Determine the [X, Y] coordinate at the center of the cell enclosing the given text.  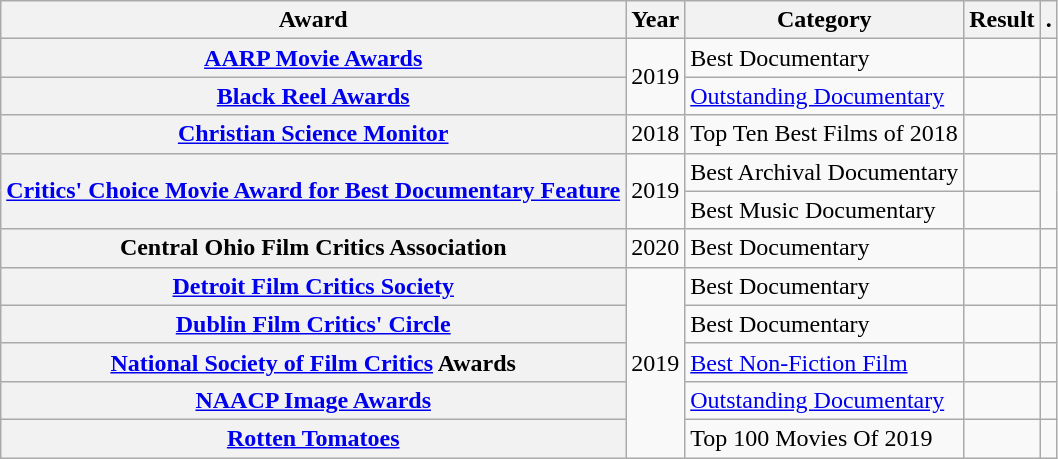
Best Archival Documentary [824, 172]
NAACP Image Awards [314, 400]
National Society of Film Critics Awards [314, 362]
Black Reel Awards [314, 96]
Year [656, 20]
Top 100 Movies Of 2019 [824, 438]
Top Ten Best Films of 2018 [824, 134]
Result [1002, 20]
2018 [656, 134]
Category [824, 20]
AARP Movie Awards [314, 58]
Detroit Film Critics Society [314, 286]
Critics' Choice Movie Award for Best Documentary Feature [314, 191]
Award [314, 20]
. [1048, 20]
Central Ohio Film Critics Association [314, 248]
Dublin Film Critics' Circle [314, 324]
Rotten Tomatoes [314, 438]
Christian Science Monitor [314, 134]
Best Music Documentary [824, 210]
Best Non-Fiction Film [824, 362]
2020 [656, 248]
